Return (X, Y) of the center of cell containing provided text 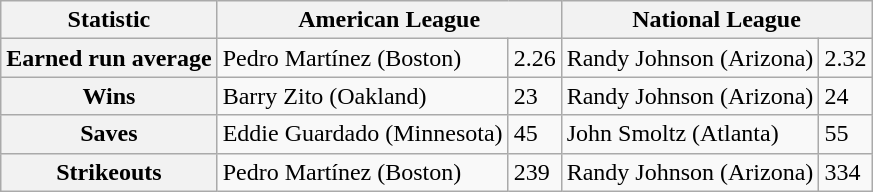
Barry Zito (Oakland) (362, 96)
Eddie Guardado (Minnesota) (362, 134)
2.26 (534, 58)
Saves (109, 134)
45 (534, 134)
334 (846, 172)
2.32 (846, 58)
Wins (109, 96)
55 (846, 134)
Strikeouts (109, 172)
John Smoltz (Atlanta) (690, 134)
239 (534, 172)
American League (389, 20)
Earned run average (109, 58)
23 (534, 96)
National League (716, 20)
Statistic (109, 20)
24 (846, 96)
